Return [X, Y] of the center of cell containing provided text 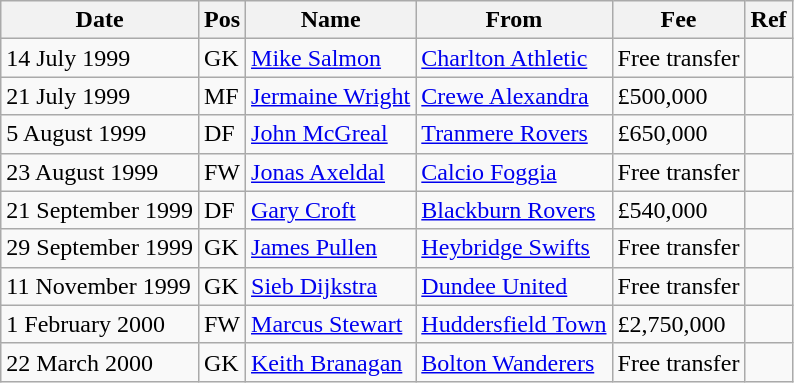
Keith Branagan [331, 362]
James Pullen [331, 248]
22 March 2000 [100, 362]
Sieb Dijkstra [331, 286]
1 February 2000 [100, 324]
Mike Salmon [331, 58]
Dundee United [514, 286]
Calcio Foggia [514, 172]
Tranmere Rovers [514, 134]
John McGreal [331, 134]
21 September 1999 [100, 210]
Jermaine Wright [331, 96]
Huddersfield Town [514, 324]
£2,750,000 [678, 324]
Fee [678, 20]
£500,000 [678, 96]
Date [100, 20]
Blackburn Rovers [514, 210]
Gary Croft [331, 210]
14 July 1999 [100, 58]
£540,000 [678, 210]
11 November 1999 [100, 286]
5 August 1999 [100, 134]
Ref [768, 20]
From [514, 20]
Heybridge Swifts [514, 248]
23 August 1999 [100, 172]
Jonas Axeldal [331, 172]
Pos [222, 20]
MF [222, 96]
£650,000 [678, 134]
29 September 1999 [100, 248]
21 July 1999 [100, 96]
Charlton Athletic [514, 58]
Bolton Wanderers [514, 362]
Name [331, 20]
Marcus Stewart [331, 324]
Crewe Alexandra [514, 96]
